Output the [X, Y] coordinate of the center of the cell containing the given text.  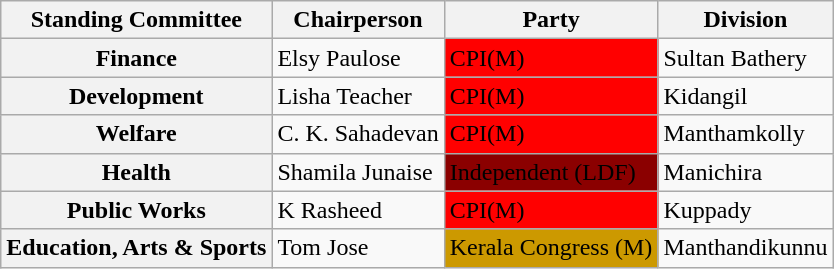
C. K. Sahadevan [358, 134]
Kerala Congress (M) [551, 248]
Development [136, 96]
Tom Jose [358, 248]
Independent (LDF) [551, 172]
Shamila Junaise [358, 172]
Public Works [136, 210]
Standing Committee [136, 20]
Division [746, 20]
Kuppady [746, 210]
Sultan Bathery [746, 58]
Party [551, 20]
Lisha Teacher [358, 96]
Health [136, 172]
Manichira [746, 172]
K Rasheed [358, 210]
Chairperson [358, 20]
Education, Arts & Sports [136, 248]
Kidangil [746, 96]
Manthamkolly [746, 134]
Elsy Paulose [358, 58]
Manthandikunnu [746, 248]
Welfare [136, 134]
Finance [136, 58]
